Detect which cell encompasses the target text, then output its (X, Y) center coordinate. 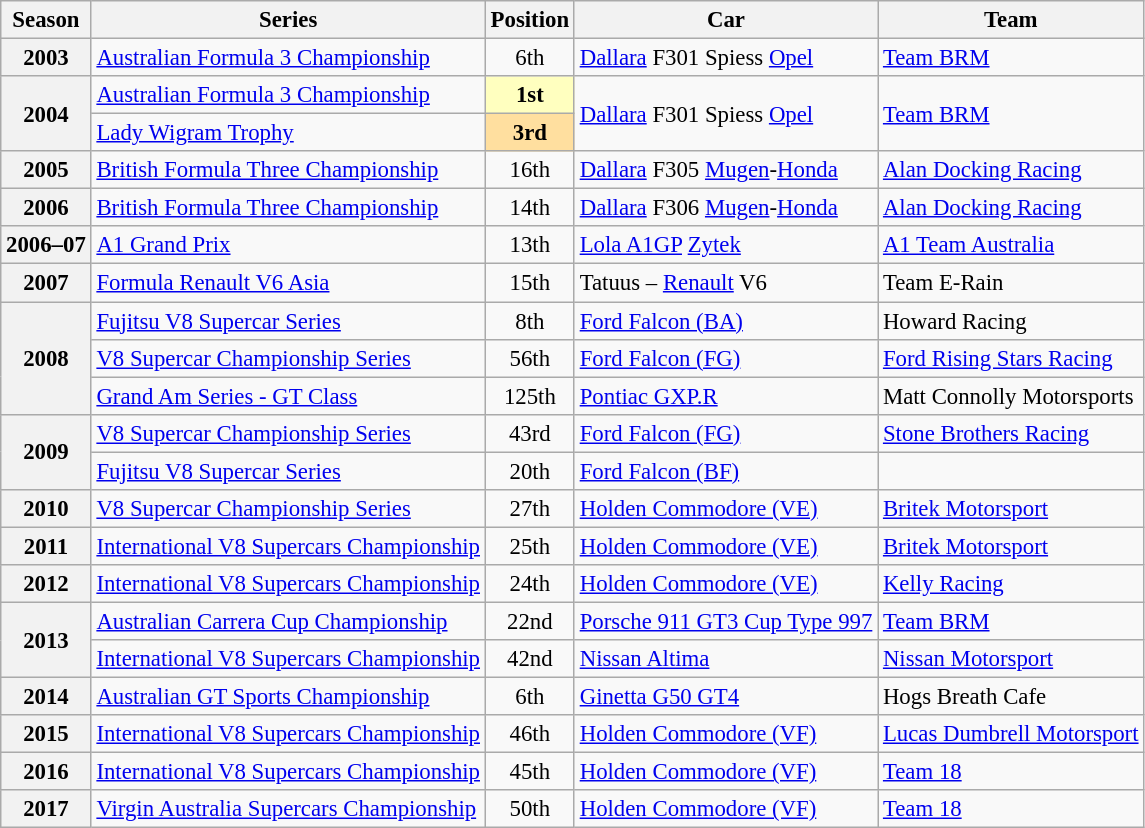
Porsche 911 GT3 Cup Type 997 (726, 621)
Formula Renault V6 Asia (288, 283)
22nd (530, 621)
Team E-Rain (1011, 283)
13th (530, 245)
15th (530, 283)
2012 (46, 584)
Dallara F306 Mugen-Honda (726, 208)
16th (530, 170)
2017 (46, 809)
8th (530, 321)
Australian GT Sports Championship (288, 697)
1st (530, 95)
Stone Brothers Racing (1011, 433)
Lola A1GP Zytek (726, 245)
2011 (46, 546)
2006 (46, 208)
2006–07 (46, 245)
Nissan Motorsport (1011, 659)
2005 (46, 170)
2013 (46, 640)
20th (530, 471)
56th (530, 358)
2015 (46, 734)
24th (530, 584)
A1 Team Australia (1011, 245)
Virgin Australia Supercars Championship (288, 809)
Ginetta G50 GT4 (726, 697)
2007 (46, 283)
Car (726, 20)
Australian Carrera Cup Championship (288, 621)
A1 Grand Prix (288, 245)
2009 (46, 452)
Dallara F305 Mugen-Honda (726, 170)
Series (288, 20)
2003 (46, 58)
2008 (46, 358)
Season (46, 20)
Lucas Dumbrell Motorsport (1011, 734)
Pontiac GXP.R (726, 396)
42nd (530, 659)
2004 (46, 114)
Ford Falcon (BF) (726, 471)
Howard Racing (1011, 321)
Team (1011, 20)
50th (530, 809)
2016 (46, 772)
Hogs Breath Cafe (1011, 697)
46th (530, 734)
Kelly Racing (1011, 584)
Position (530, 20)
45th (530, 772)
14th (530, 208)
Tatuus – Renault V6 (726, 283)
2014 (46, 697)
Nissan Altima (726, 659)
25th (530, 546)
27th (530, 509)
43rd (530, 433)
Grand Am Series - GT Class (288, 396)
2010 (46, 509)
Lady Wigram Trophy (288, 133)
Ford Rising Stars Racing (1011, 358)
Matt Connolly Motorsports (1011, 396)
125th (530, 396)
Ford Falcon (BA) (726, 321)
3rd (530, 133)
